Search for the cell housing the specified text and yield its [x, y] center coordinate. 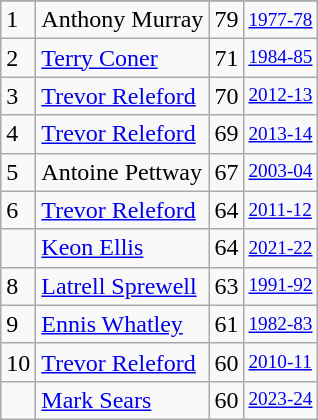
Antoine Pettway [122, 172]
Latrell Sprewell [122, 286]
10 [18, 362]
71 [226, 58]
69 [226, 134]
4 [18, 134]
2021-22 [280, 248]
2 [18, 58]
2012-13 [280, 96]
Mark Sears [122, 400]
70 [226, 96]
79 [226, 20]
1982-83 [280, 324]
1977-78 [280, 20]
2003-04 [280, 172]
Terry Coner [122, 58]
1 [18, 20]
63 [226, 286]
6 [18, 210]
9 [18, 324]
61 [226, 324]
67 [226, 172]
2013-14 [280, 134]
Keon Ellis [122, 248]
8 [18, 286]
2023-24 [280, 400]
1984-85 [280, 58]
Anthony Murray [122, 20]
2011-12 [280, 210]
Ennis Whatley [122, 324]
1991-92 [280, 286]
2010-11 [280, 362]
3 [18, 96]
5 [18, 172]
